Pinpoint the cell where the given text exists, returning its (X, Y) midpoint coordinate. 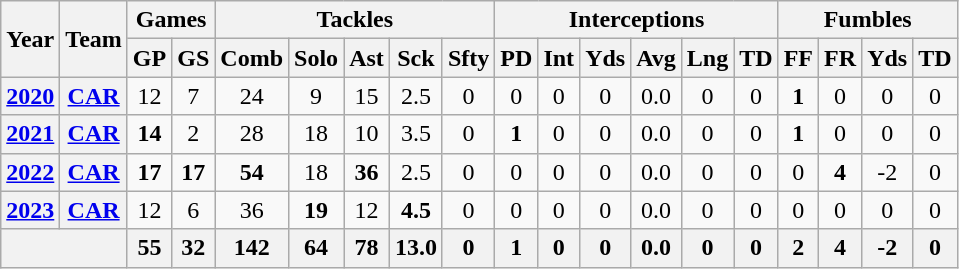
54 (252, 172)
6 (194, 210)
10 (367, 134)
142 (252, 248)
13.0 (416, 248)
Interceptions (636, 20)
Int (559, 58)
4.5 (416, 210)
Sfty (468, 58)
Avg (656, 58)
55 (149, 248)
PD (516, 58)
78 (367, 248)
2020 (30, 96)
Team (94, 39)
Ast (367, 58)
FR (840, 58)
15 (367, 96)
7 (194, 96)
Fumbles (868, 20)
Lng (707, 58)
GS (194, 58)
Sck (416, 58)
28 (252, 134)
2023 (30, 210)
14 (149, 134)
Tackles (355, 20)
GP (149, 58)
Year (30, 39)
Solo (316, 58)
9 (316, 96)
24 (252, 96)
2022 (30, 172)
19 (316, 210)
3.5 (416, 134)
FF (798, 58)
Games (170, 20)
64 (316, 248)
Comb (252, 58)
2021 (30, 134)
32 (194, 248)
